Provide the (x, y) coordinate of the cell's center where the given text is located.  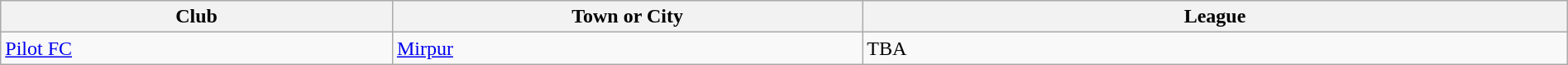
Town or City (627, 17)
Club (197, 17)
Pilot FC (197, 48)
Mirpur (627, 48)
League (1216, 17)
TBA (1216, 48)
